Scan for the cell matching the given text and deliver its (X, Y) coordinate at center. 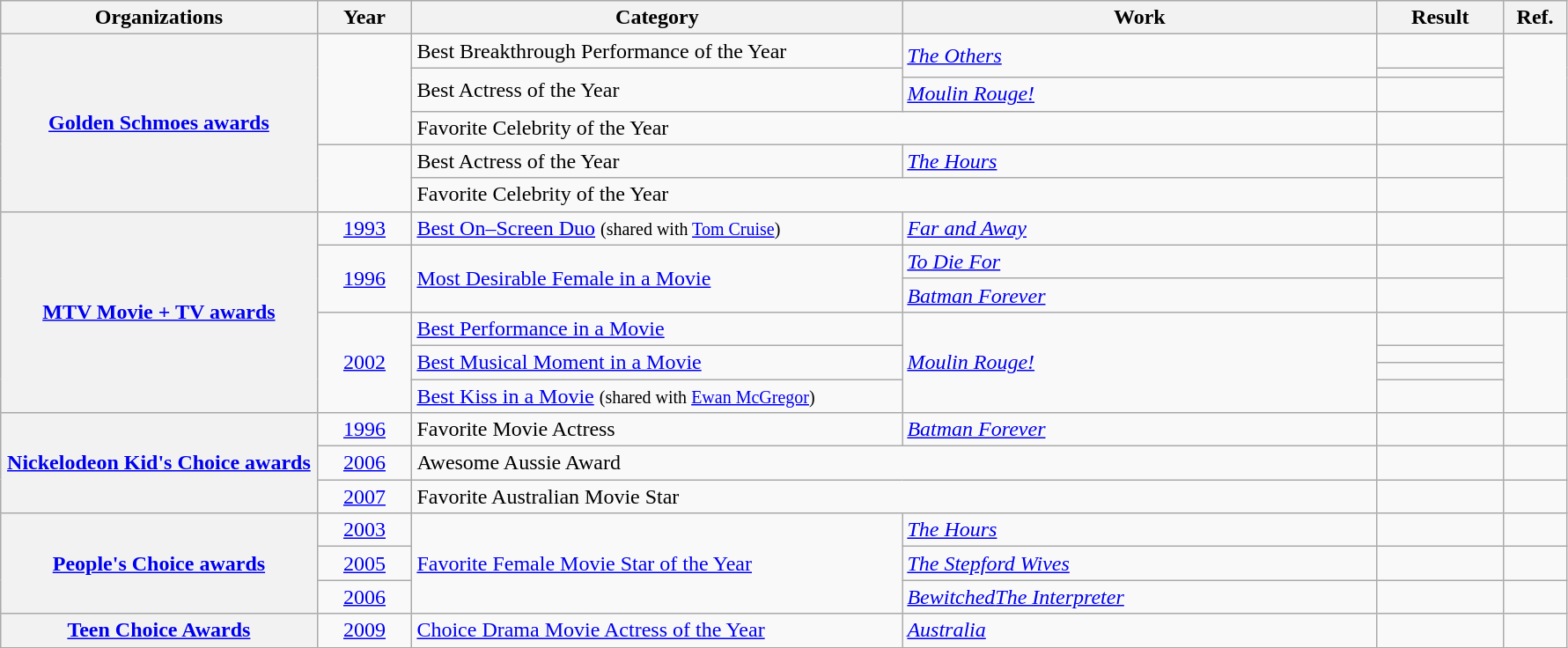
Most Desirable Female in a Movie (657, 278)
Year (364, 18)
2005 (364, 563)
2002 (364, 362)
2009 (364, 630)
1993 (364, 228)
Category (657, 18)
People's Choice awards (158, 563)
Favorite Female Movie Star of the Year (657, 563)
Favorite Movie Actress (657, 430)
To Die For (1139, 261)
Result (1440, 18)
Best Breakthrough Performance of the Year (657, 51)
BewitchedThe Interpreter (1139, 597)
Best Kiss in a Movie (shared with Ewan McGregor) (657, 395)
Organizations (158, 18)
Best Performance in a Movie (657, 328)
Australia (1139, 630)
Choice Drama Movie Actress of the Year (657, 630)
Far and Away (1139, 228)
Golden Schmoes awards (158, 123)
Best Musical Moment in a Movie (657, 362)
The Stepford Wives (1139, 563)
Favorite Australian Movie Star (894, 497)
2003 (364, 530)
Work (1139, 18)
MTV Movie + TV awards (158, 312)
Teen Choice Awards (158, 630)
Ref. (1535, 18)
Awesome Aussie Award (894, 463)
The Others (1139, 56)
2007 (364, 497)
Best On–Screen Duo (shared with Tom Cruise) (657, 228)
Nickelodeon Kid's Choice awards (158, 463)
